For the text-containing cell, return its midpoint in [X, Y] coordinate format. 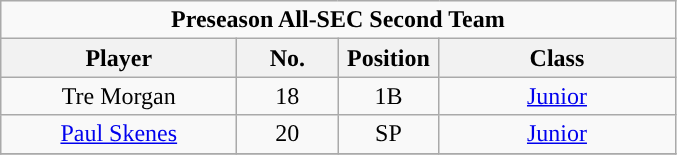
Paul Skenes [119, 134]
No. [288, 58]
1B [388, 96]
SP [388, 134]
18 [288, 96]
Tre Morgan [119, 96]
Preseason All-SEC Second Team [338, 20]
Position [388, 58]
20 [288, 134]
Class [557, 58]
Player [119, 58]
